From the cell containing the given text, extract its center point as [x, y] coordinate. 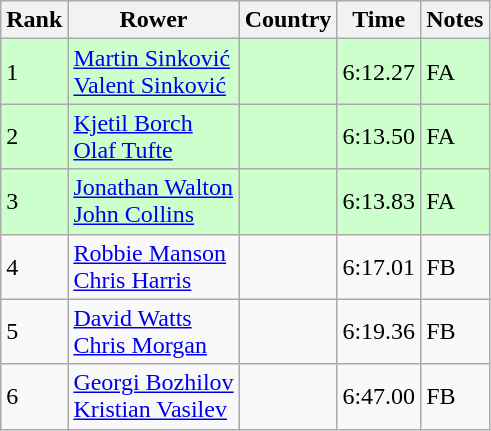
Country [288, 20]
6:17.01 [379, 266]
Kjetil BorchOlaf Tufte [154, 136]
Georgi BozhilovKristian Vasilev [154, 396]
2 [34, 136]
Time [379, 20]
Rower [154, 20]
6:13.50 [379, 136]
6:19.36 [379, 332]
1 [34, 72]
5 [34, 332]
Rank [34, 20]
Notes [455, 20]
4 [34, 266]
Martin SinkovićValent Sinković [154, 72]
6:13.83 [379, 202]
6 [34, 396]
6:12.27 [379, 72]
3 [34, 202]
David WattsChris Morgan [154, 332]
Robbie MansonChris Harris [154, 266]
Jonathan WaltonJohn Collins [154, 202]
6:47.00 [379, 396]
